Detect which cell encompasses the target text, then output its [X, Y] center coordinate. 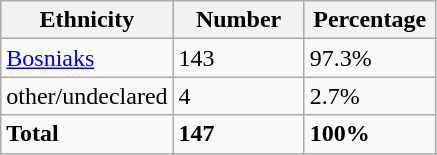
100% [370, 134]
4 [238, 96]
Bosniaks [87, 58]
other/undeclared [87, 96]
Percentage [370, 20]
143 [238, 58]
Total [87, 134]
Ethnicity [87, 20]
147 [238, 134]
2.7% [370, 96]
97.3% [370, 58]
Number [238, 20]
